Locate the cell with the specified text and output its [X, Y] center coordinate. 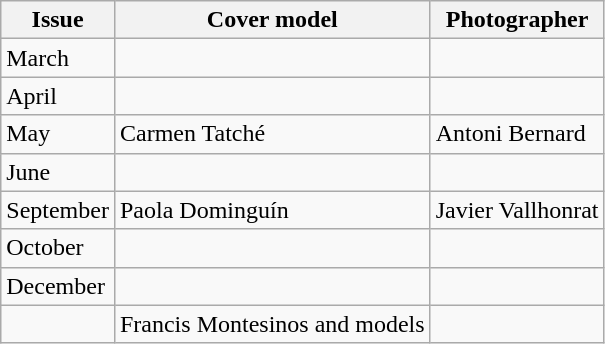
June [58, 172]
Antoni Bernard [517, 134]
December [58, 286]
Photographer [517, 20]
September [58, 210]
Javier Vallhonrat [517, 210]
Francis Montesinos and models [272, 324]
April [58, 96]
March [58, 58]
Issue [58, 20]
May [58, 134]
Paola Dominguín [272, 210]
Cover model [272, 20]
Carmen Tatché [272, 134]
October [58, 248]
